Detect which cell encompasses the target text, then output its [x, y] center coordinate. 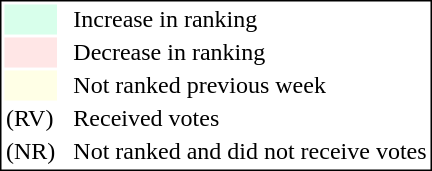
Not ranked and did not receive votes [250, 151]
Increase in ranking [250, 19]
Received votes [250, 119]
Not ranked previous week [250, 85]
Decrease in ranking [250, 53]
(NR) [30, 151]
(RV) [30, 119]
